For the text-containing cell, return its midpoint in (X, Y) coordinate format. 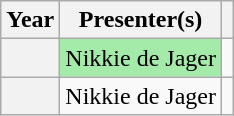
Presenter(s) (141, 20)
Year (30, 20)
